Identify which cell holds the provided text, then report its (x, y) central coordinate. 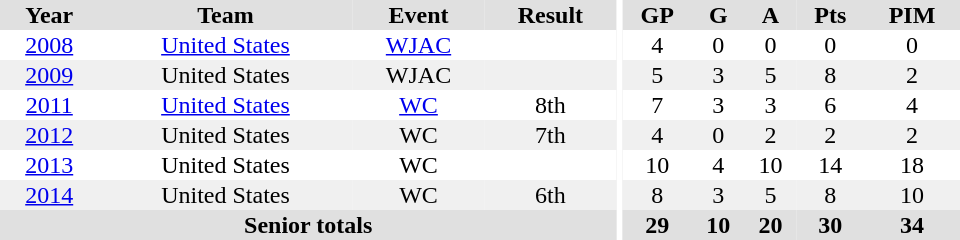
6th (550, 195)
Event (419, 15)
PIM (912, 15)
2009 (49, 75)
6 (830, 105)
A (770, 15)
2014 (49, 195)
2012 (49, 135)
18 (912, 165)
14 (830, 165)
2011 (49, 105)
29 (657, 225)
20 (770, 225)
7th (550, 135)
Team (225, 15)
Pts (830, 15)
GP (657, 15)
Senior totals (308, 225)
Result (550, 15)
34 (912, 225)
G (718, 15)
2008 (49, 45)
7 (657, 105)
30 (830, 225)
2013 (49, 165)
8th (550, 105)
Year (49, 15)
